Scan for the cell matching the given text and deliver its [X, Y] coordinate at center. 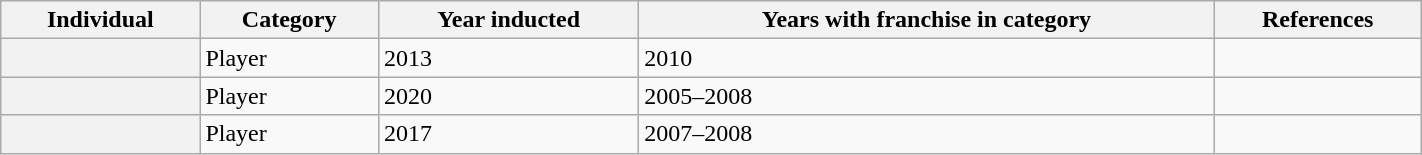
Year inducted [509, 20]
References [1318, 20]
2020 [509, 96]
2017 [509, 134]
2005–2008 [926, 96]
2007–2008 [926, 134]
Category [290, 20]
Years with franchise in category [926, 20]
Individual [100, 20]
2010 [926, 58]
2013 [509, 58]
